Scan for the cell matching the given text and deliver its [x, y] coordinate at center. 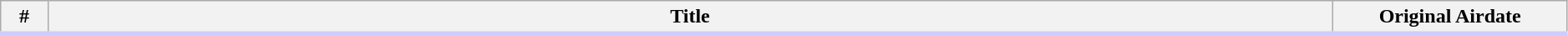
# [24, 17]
Title [690, 17]
Original Airdate [1450, 17]
